Capture the cell that displays the provided text and extract its (x, y) central coordinate. 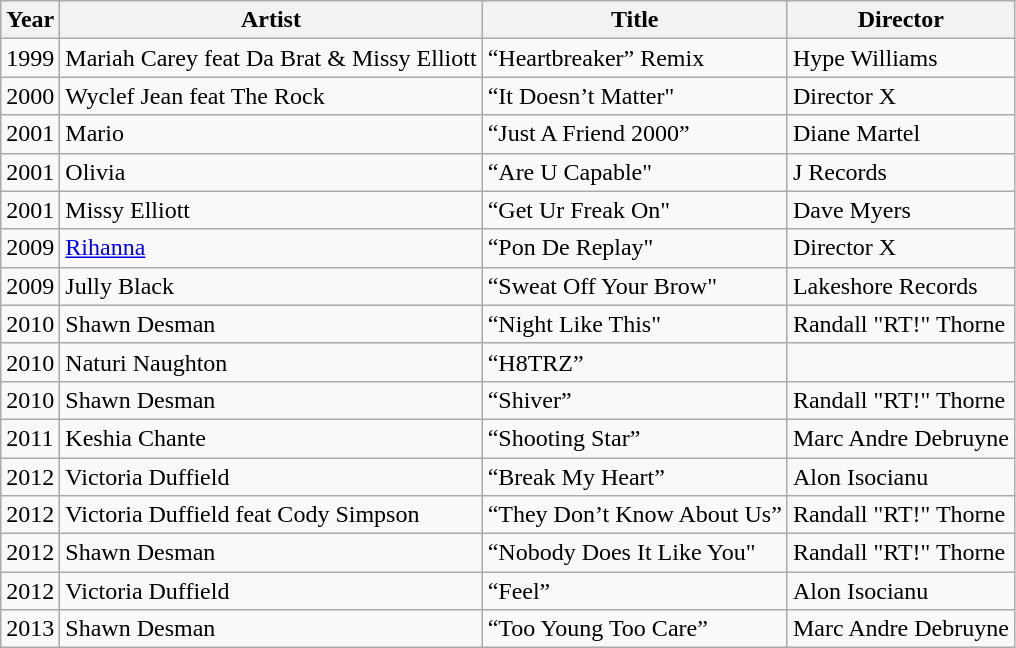
“Feel” (634, 591)
“Night Like This" (634, 324)
Diane Martel (900, 134)
“Too Young Too Care” (634, 629)
“Are U Capable" (634, 172)
“H8TRZ” (634, 362)
Jully Black (271, 286)
“Sweat Off Your Brow" (634, 286)
“Get Ur Freak On" (634, 210)
Wyclef Jean feat The Rock (271, 96)
Mariah Carey feat Da Brat & Missy Elliott (271, 58)
“Just A Friend 2000” (634, 134)
J Records (900, 172)
Keshia Chante (271, 438)
2013 (30, 629)
“They Don’t Know About Us” (634, 515)
Rihanna (271, 248)
Hype Williams (900, 58)
Mario (271, 134)
Missy Elliott (271, 210)
“Nobody Does It Like You" (634, 553)
1999 (30, 58)
“Heartbreaker” Remix (634, 58)
Title (634, 20)
Dave Myers (900, 210)
Olivia (271, 172)
2011 (30, 438)
Victoria Duffield feat Cody Simpson (271, 515)
Artist (271, 20)
Naturi Naughton (271, 362)
Year (30, 20)
2000 (30, 96)
“Pon De Replay" (634, 248)
“Shiver” (634, 400)
“Break My Heart” (634, 477)
Lakeshore Records (900, 286)
“Shooting Star” (634, 438)
Director (900, 20)
“It Doesn’t Matter" (634, 96)
